Capture the cell that displays the provided text and extract its (x, y) central coordinate. 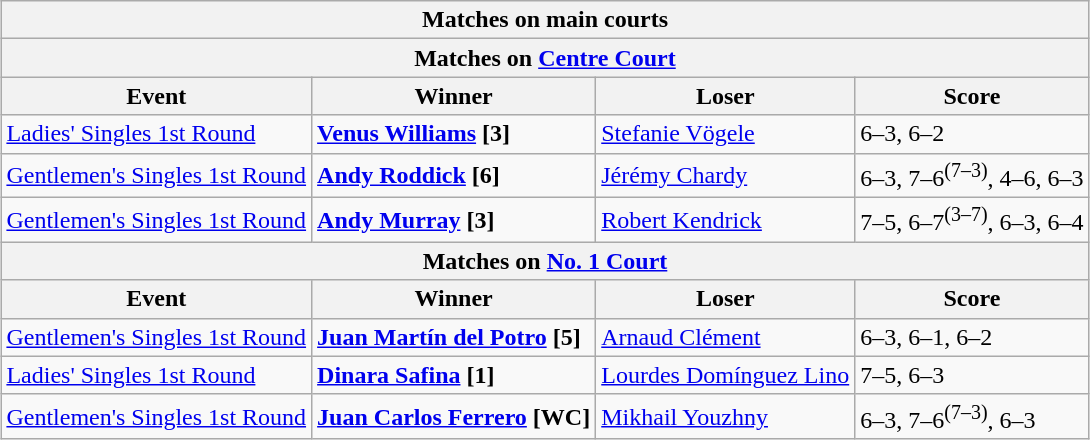
Andy Roddick [6] (454, 176)
Robert Kendrick (726, 220)
Matches on Centre Court (545, 58)
Mikhail Youzhny (726, 416)
Matches on No. 1 Court (545, 261)
6–3, 7–6(7–3), 6–3 (972, 416)
Andy Murray [3] (454, 220)
Juan Carlos Ferrero [WC] (454, 416)
7–5, 6–7(3–7), 6–3, 6–4 (972, 220)
6–3, 6–2 (972, 134)
Jérémy Chardy (726, 176)
Venus Williams [3] (454, 134)
Dinara Safina [1] (454, 375)
6–3, 7–6(7–3), 4–6, 6–3 (972, 176)
Juan Martín del Potro [5] (454, 337)
Stefanie Vögele (726, 134)
Arnaud Clément (726, 337)
Lourdes Domínguez Lino (726, 375)
6–3, 6–1, 6–2 (972, 337)
Matches on main courts (545, 20)
7–5, 6–3 (972, 375)
